Provide the (X, Y) coordinate of the cell's center where the given text is located.  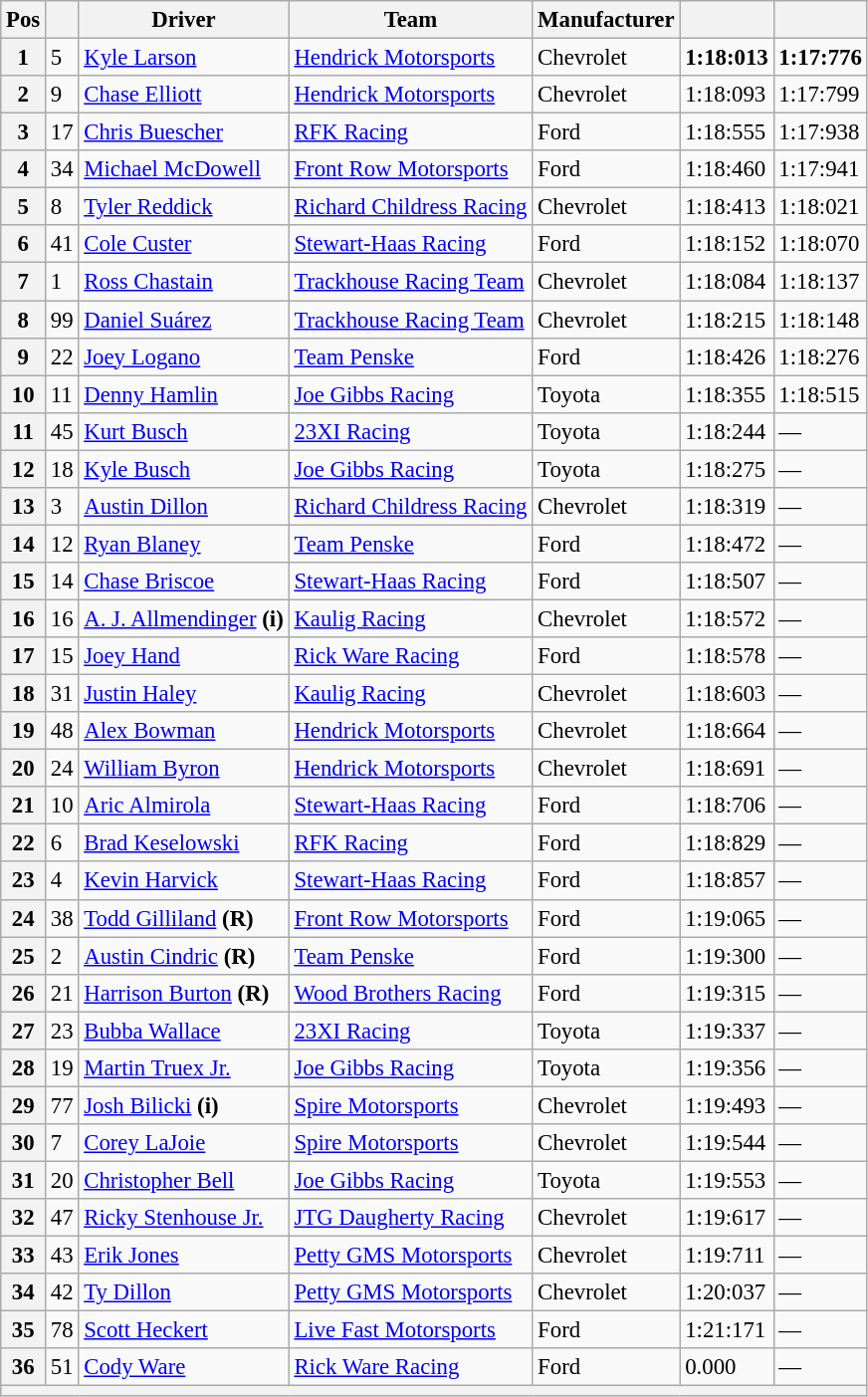
William Byron (183, 769)
1:19:553 (727, 1180)
Ross Chastain (183, 282)
Cole Custer (183, 244)
1:17:938 (820, 132)
78 (62, 1330)
Ricky Stenhouse Jr. (183, 1218)
Aric Almirola (183, 806)
26 (24, 993)
1:17:799 (820, 95)
48 (62, 731)
Martin Truex Jr. (183, 1068)
Harrison Burton (R) (183, 993)
1:18:426 (727, 356)
51 (62, 1367)
1:18:507 (727, 582)
99 (62, 320)
29 (24, 1105)
1:18:355 (727, 394)
45 (62, 431)
1:19:356 (727, 1068)
Driver (183, 20)
Justin Haley (183, 694)
Brad Keselowski (183, 843)
1:18:093 (727, 95)
Manufacturer (606, 20)
Austin Dillon (183, 507)
Pos (24, 20)
Scott Heckert (183, 1330)
1:18:572 (727, 618)
35 (24, 1330)
41 (62, 244)
1:19:493 (727, 1105)
Erik Jones (183, 1256)
1:18:472 (727, 544)
Kyle Larson (183, 58)
77 (62, 1105)
Josh Bilicki (i) (183, 1105)
42 (62, 1292)
Daniel Suárez (183, 320)
1:18:244 (727, 431)
Wood Brothers Racing (410, 993)
1:19:617 (727, 1218)
25 (24, 956)
30 (24, 1143)
32 (24, 1218)
1:17:941 (820, 169)
47 (62, 1218)
1:18:603 (727, 694)
1:18:215 (727, 320)
JTG Daugherty Racing (410, 1218)
1:19:300 (727, 956)
1:21:171 (727, 1330)
1:18:070 (820, 244)
1:18:829 (727, 843)
Austin Cindric (R) (183, 956)
1:18:021 (820, 207)
Alex Bowman (183, 731)
13 (24, 507)
1:19:544 (727, 1143)
1:18:413 (727, 207)
Kurt Busch (183, 431)
Chris Buescher (183, 132)
Denny Hamlin (183, 394)
1:18:460 (727, 169)
43 (62, 1256)
Joey Hand (183, 656)
1:19:337 (727, 1031)
Chase Briscoe (183, 582)
Michael McDowell (183, 169)
Ty Dillon (183, 1292)
Kyle Busch (183, 469)
A. J. Allmendinger (i) (183, 618)
1:18:664 (727, 731)
Joey Logano (183, 356)
1:18:578 (727, 656)
1:18:013 (727, 58)
38 (62, 918)
Cody Ware (183, 1367)
1:18:275 (727, 469)
1:19:711 (727, 1256)
Chase Elliott (183, 95)
36 (24, 1367)
33 (24, 1256)
0.000 (727, 1367)
Live Fast Motorsports (410, 1330)
Team (410, 20)
1:18:515 (820, 394)
1:18:148 (820, 320)
1:18:276 (820, 356)
Kevin Harvick (183, 881)
1:19:065 (727, 918)
1:18:137 (820, 282)
Todd Gilliland (R) (183, 918)
1:19:315 (727, 993)
Ryan Blaney (183, 544)
Bubba Wallace (183, 1031)
28 (24, 1068)
1:18:319 (727, 507)
1:18:691 (727, 769)
Christopher Bell (183, 1180)
1:18:555 (727, 132)
1:18:084 (727, 282)
1:18:706 (727, 806)
Tyler Reddick (183, 207)
1:20:037 (727, 1292)
1:18:152 (727, 244)
1:17:776 (820, 58)
1:18:857 (727, 881)
27 (24, 1031)
Corey LaJoie (183, 1143)
